Find where the given text appears and provide that cell's center as [X, Y] coordinate. 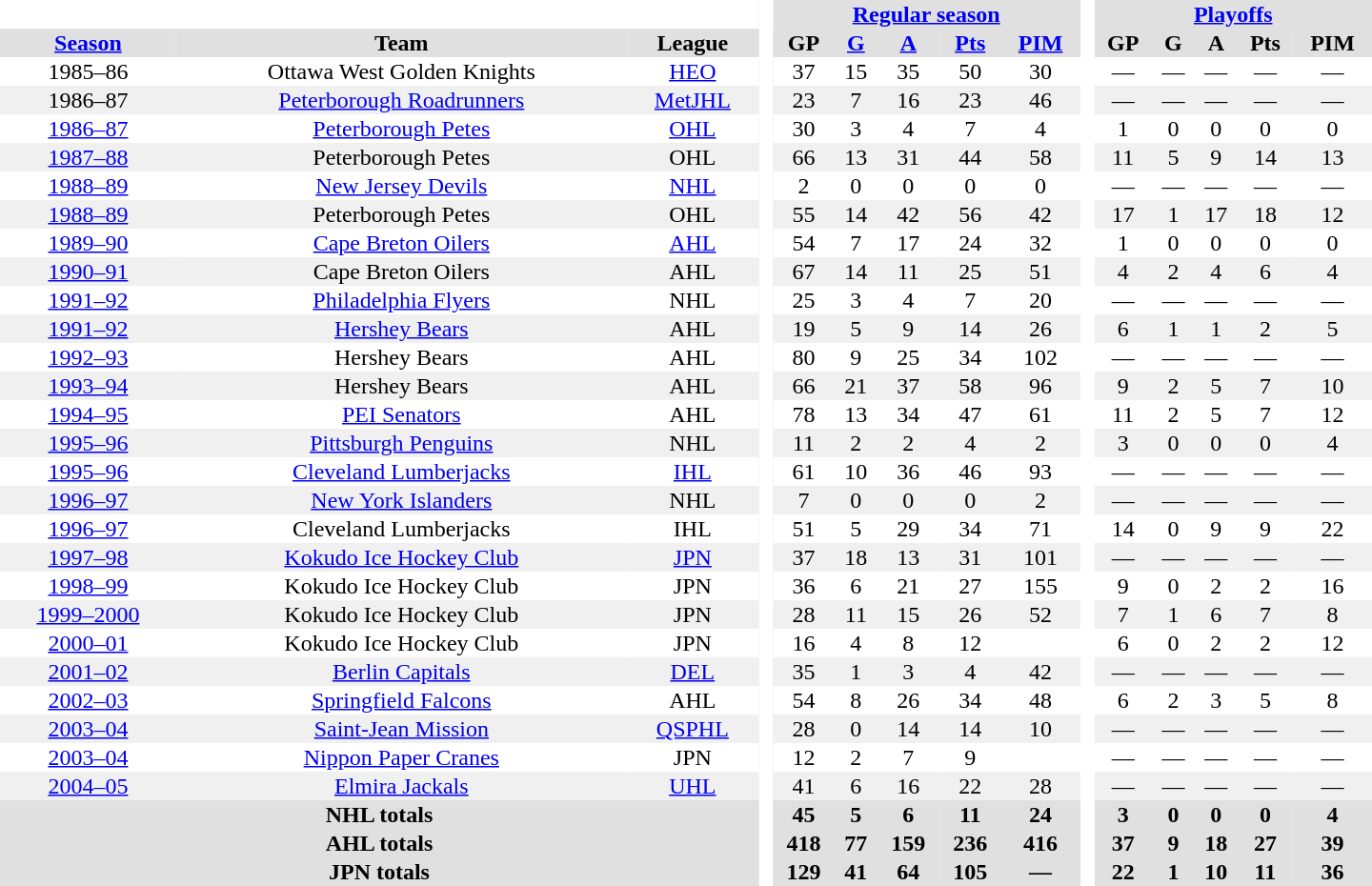
Regular season [926, 14]
Nippon Paper Cranes [402, 757]
19 [804, 329]
20 [1040, 300]
56 [970, 214]
New York Islanders [402, 500]
Ottawa West Golden Knights [402, 71]
1994–95 [88, 414]
QSPHL [693, 729]
1987–88 [88, 157]
Team [402, 43]
Berlin Capitals [402, 672]
71 [1040, 529]
1989–90 [88, 243]
105 [970, 872]
155 [1040, 586]
44 [970, 157]
129 [804, 872]
2001–02 [88, 672]
1997–98 [88, 557]
1998–99 [88, 586]
Peterborough Roadrunners [402, 100]
Saint-Jean Mission [402, 729]
64 [909, 872]
159 [909, 843]
Elmira Jackals [402, 786]
1992–93 [88, 357]
AHL totals [379, 843]
78 [804, 414]
Philadelphia Flyers [402, 300]
96 [1040, 386]
New Jersey Devils [402, 186]
PEI Senators [402, 414]
1999–2000 [88, 614]
93 [1040, 472]
League [693, 43]
67 [804, 272]
39 [1332, 843]
2002–03 [88, 700]
418 [804, 843]
Season [88, 43]
NHL totals [379, 815]
HEO [693, 71]
UHL [693, 786]
JPN totals [379, 872]
2004–05 [88, 786]
1990–91 [88, 272]
2000–01 [88, 643]
Springfield Falcons [402, 700]
77 [856, 843]
101 [1040, 557]
52 [1040, 614]
80 [804, 357]
45 [804, 815]
32 [1040, 243]
Pittsburgh Penguins [402, 443]
DEL [693, 672]
1985–86 [88, 71]
47 [970, 414]
236 [970, 843]
48 [1040, 700]
MetJHL [693, 100]
102 [1040, 357]
55 [804, 214]
Playoffs [1233, 14]
1993–94 [88, 386]
29 [909, 529]
416 [1040, 843]
50 [970, 71]
